From the cell containing the given text, extract its center point as (X, Y) coordinate. 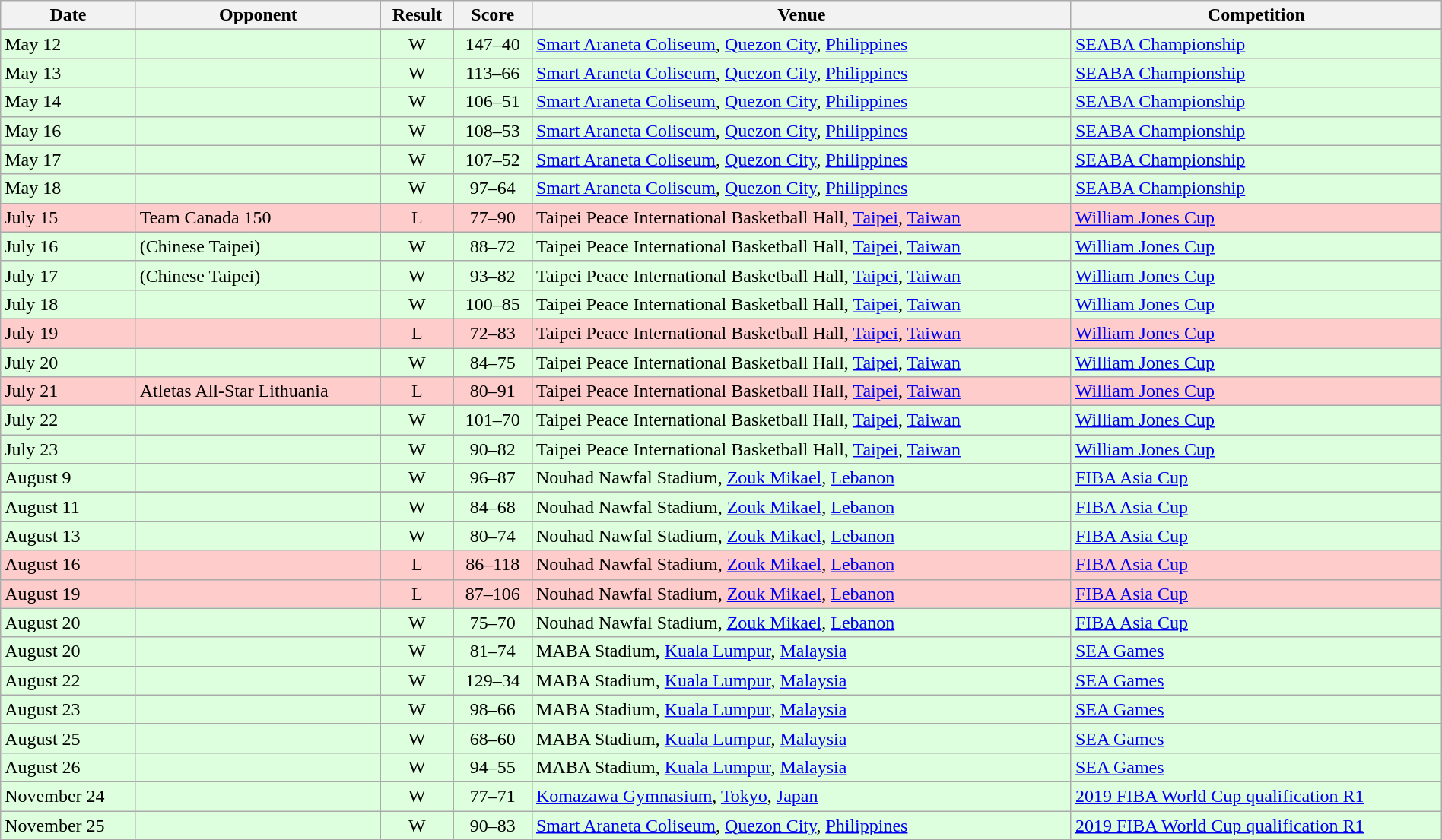
Team Canada 150 (259, 217)
May 16 (68, 131)
129–34 (493, 680)
77–90 (493, 217)
Date (68, 15)
July 23 (68, 449)
May 12 (68, 44)
Venue (802, 15)
August 16 (68, 565)
106–51 (493, 102)
147–40 (493, 44)
80–91 (493, 391)
July 18 (68, 304)
August 13 (68, 536)
August 19 (68, 594)
90–83 (493, 825)
August 23 (68, 709)
107–52 (493, 160)
101–70 (493, 420)
May 18 (68, 189)
98–66 (493, 709)
87–106 (493, 594)
100–85 (493, 304)
Competition (1256, 15)
August 11 (68, 507)
July 17 (68, 275)
November 24 (68, 796)
77–71 (493, 796)
97–64 (493, 189)
81–74 (493, 651)
July 16 (68, 246)
July 21 (68, 391)
Komazawa Gymnasium, Tokyo, Japan (802, 796)
90–82 (493, 449)
84–75 (493, 363)
July 20 (68, 363)
November 25 (68, 825)
113–66 (493, 73)
Score (493, 15)
86–118 (493, 565)
August 26 (68, 767)
80–74 (493, 536)
August 22 (68, 680)
94–55 (493, 767)
75–70 (493, 623)
Atletas All-Star Lithuania (259, 391)
August 25 (68, 738)
Opponent (259, 15)
July 15 (68, 217)
August 9 (68, 478)
July 19 (68, 333)
93–82 (493, 275)
84–68 (493, 507)
Result (417, 15)
May 13 (68, 73)
72–83 (493, 333)
88–72 (493, 246)
July 22 (68, 420)
96–87 (493, 478)
May 17 (68, 160)
May 14 (68, 102)
108–53 (493, 131)
68–60 (493, 738)
